Detect which cell encompasses the target text, then output its [x, y] center coordinate. 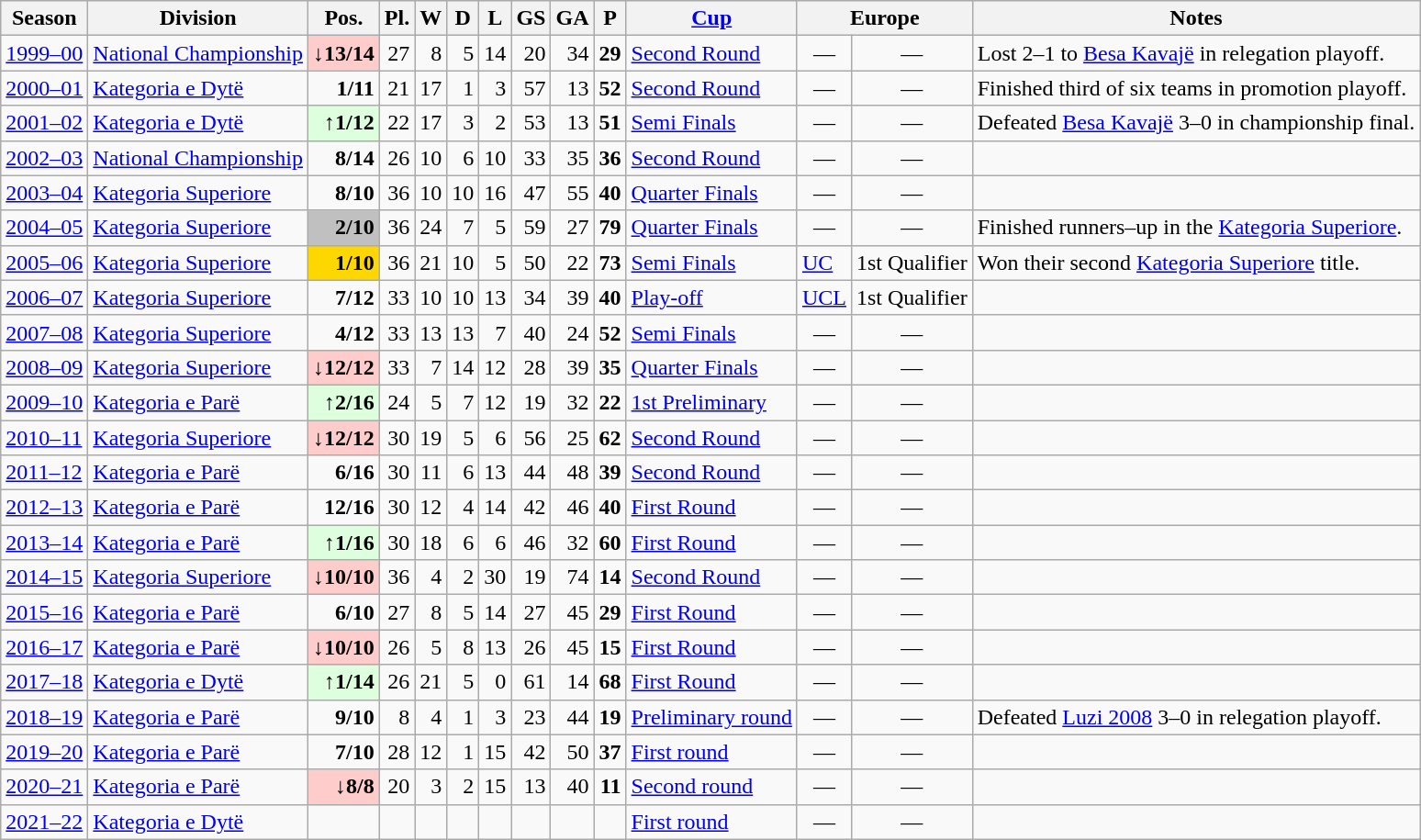
GS [531, 18]
51 [610, 123]
2011–12 [44, 473]
6/16 [344, 473]
4/12 [344, 332]
56 [531, 438]
Cup [711, 18]
47 [531, 193]
Finished runners–up in the Kategoria Superiore. [1196, 228]
2008–09 [44, 367]
Won their second Kategoria Superiore title. [1196, 263]
↑1/16 [344, 543]
Defeated Luzi 2008 3–0 in relegation playoff. [1196, 717]
2012–13 [44, 508]
60 [610, 543]
Division [198, 18]
12/16 [344, 508]
2017–18 [44, 682]
61 [531, 682]
2002–03 [44, 158]
2005–06 [44, 263]
L [496, 18]
Lost 2–1 to Besa Kavajë in relegation playoff. [1196, 53]
2014–15 [44, 577]
UC [824, 263]
2015–16 [44, 612]
18 [431, 543]
9/10 [344, 717]
GA [573, 18]
2013–14 [44, 543]
W [431, 18]
6/10 [344, 612]
2003–04 [44, 193]
P [610, 18]
2021–22 [44, 822]
68 [610, 682]
23 [531, 717]
74 [573, 577]
Finished third of six teams in promotion playoff. [1196, 88]
2/10 [344, 228]
57 [531, 88]
62 [610, 438]
25 [573, 438]
2009–10 [44, 402]
0 [496, 682]
8/14 [344, 158]
2000–01 [44, 88]
↓8/8 [344, 787]
2007–08 [44, 332]
55 [573, 193]
Defeated Besa Kavajë 3–0 in championship final. [1196, 123]
8/10 [344, 193]
37 [610, 752]
2006–07 [44, 297]
1/11 [344, 88]
Pos. [344, 18]
Preliminary round [711, 717]
2019–20 [44, 752]
2010–11 [44, 438]
↓13/14 [344, 53]
Second round [711, 787]
7/12 [344, 297]
Play-off [711, 297]
1/10 [344, 263]
UCL [824, 297]
↑1/14 [344, 682]
Season [44, 18]
59 [531, 228]
Europe [885, 18]
↑2/16 [344, 402]
Notes [1196, 18]
2016–17 [44, 647]
73 [610, 263]
↑1/12 [344, 123]
48 [573, 473]
2018–19 [44, 717]
1st Preliminary [711, 402]
79 [610, 228]
Pl. [397, 18]
2004–05 [44, 228]
7/10 [344, 752]
2001–02 [44, 123]
1999–00 [44, 53]
2020–21 [44, 787]
16 [496, 193]
D [463, 18]
53 [531, 123]
